From the cell containing the given text, extract its center point as [X, Y] coordinate. 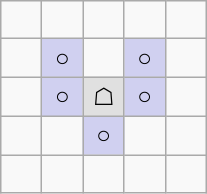
☖ [104, 97]
